Return [x, y] of the center of cell containing provided text 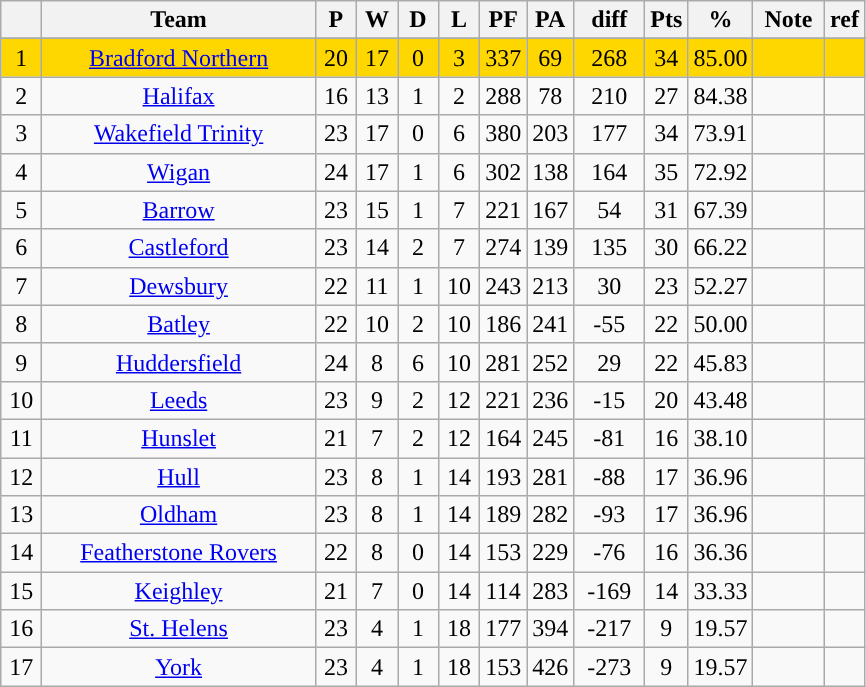
241 [550, 324]
203 [550, 134]
Note [788, 20]
66.22 [720, 248]
268 [610, 58]
York [179, 667]
78 [550, 96]
67.39 [720, 210]
43.48 [720, 400]
302 [504, 172]
229 [550, 553]
-217 [610, 629]
35 [666, 172]
Batley [179, 324]
186 [504, 324]
-88 [610, 477]
85.00 [720, 58]
27 [666, 96]
73.91 [720, 134]
5 [22, 210]
252 [550, 362]
-55 [610, 324]
69 [550, 58]
-81 [610, 438]
54 [610, 210]
426 [550, 667]
-15 [610, 400]
Pts [666, 20]
45.83 [720, 362]
Castleford [179, 248]
243 [504, 286]
-169 [610, 591]
380 [504, 134]
29 [610, 362]
Wigan [179, 172]
50.00 [720, 324]
210 [610, 96]
283 [550, 591]
-273 [610, 667]
36.36 [720, 553]
Team [179, 20]
33.33 [720, 591]
139 [550, 248]
-93 [610, 515]
diff [610, 20]
Dewsbury [179, 286]
282 [550, 515]
W [376, 20]
213 [550, 286]
Featherstone Rovers [179, 553]
114 [504, 591]
PA [550, 20]
Hull [179, 477]
Halifax [179, 96]
Barrow [179, 210]
Keighley [179, 591]
274 [504, 248]
Bradford Northern [179, 58]
52.27 [720, 286]
138 [550, 172]
84.38 [720, 96]
% [720, 20]
337 [504, 58]
394 [550, 629]
38.10 [720, 438]
Hunslet [179, 438]
Leeds [179, 400]
236 [550, 400]
Wakefield Trinity [179, 134]
135 [610, 248]
Oldham [179, 515]
167 [550, 210]
193 [504, 477]
ref [844, 20]
31 [666, 210]
72.92 [720, 172]
D [418, 20]
St. Helens [179, 629]
189 [504, 515]
245 [550, 438]
288 [504, 96]
PF [504, 20]
P [336, 20]
-76 [610, 553]
L [460, 20]
Huddersfield [179, 362]
